Extract the (x, y) coordinate from the center of the cell holding the provided text.  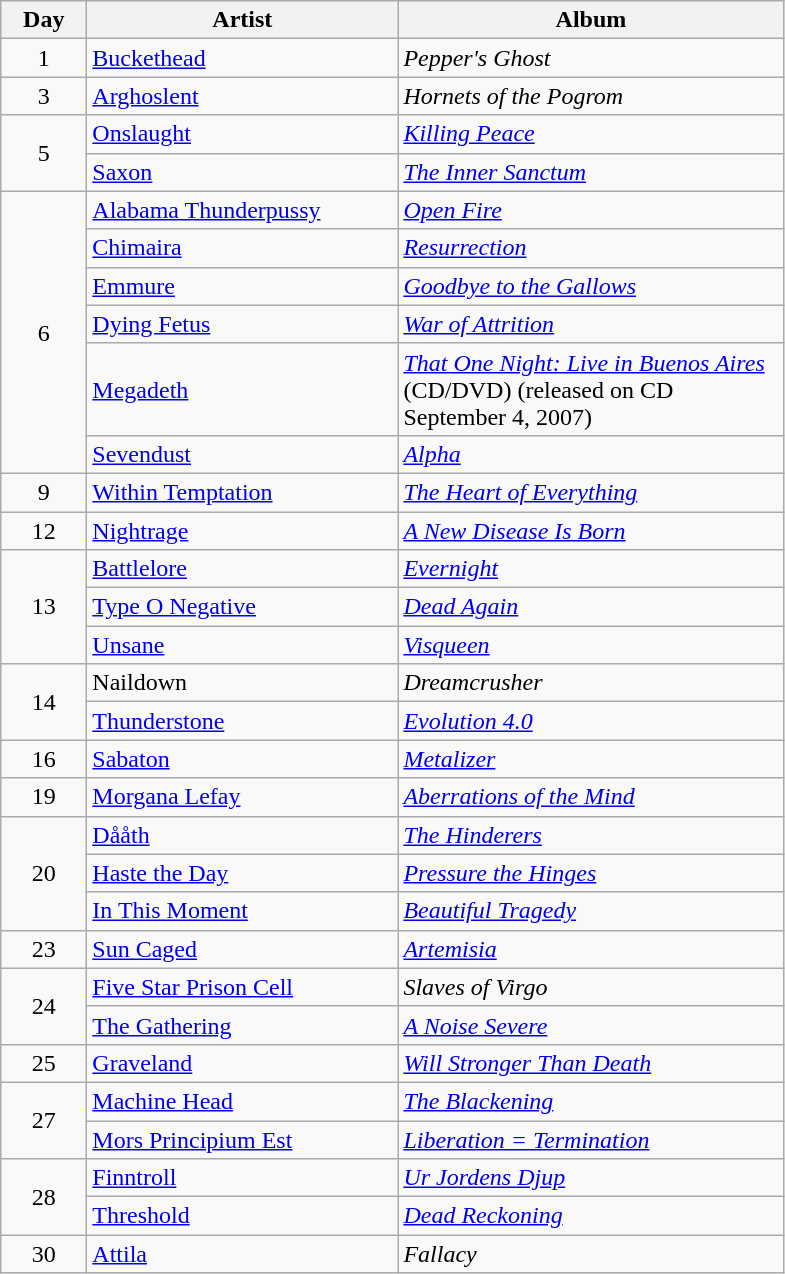
Evolution 4.0 (591, 721)
Goodbye to the Gallows (591, 286)
1 (44, 58)
3 (44, 96)
16 (44, 759)
Artist (242, 20)
Ur Jordens Djup (591, 1178)
The Heart of Everything (591, 492)
Emmure (242, 286)
Saxon (242, 172)
9 (44, 492)
Dååth (242, 835)
The Blackening (591, 1101)
Evernight (591, 569)
Five Star Prison Cell (242, 987)
Finntroll (242, 1178)
28 (44, 1197)
Unsane (242, 645)
Nightrage (242, 531)
Metalizer (591, 759)
Dead Again (591, 607)
War of Attrition (591, 324)
Dead Reckoning (591, 1216)
Morgana Lefay (242, 797)
Fallacy (591, 1254)
Aberrations of the Mind (591, 797)
Hornets of the Pogrom (591, 96)
The Inner Sanctum (591, 172)
Battlelore (242, 569)
27 (44, 1120)
Sun Caged (242, 949)
A Noise Severe (591, 1025)
Machine Head (242, 1101)
24 (44, 1006)
Dying Fetus (242, 324)
Alabama Thunderpussy (242, 210)
Haste the Day (242, 873)
Attila (242, 1254)
23 (44, 949)
Within Temptation (242, 492)
Graveland (242, 1063)
Open Fire (591, 210)
Dreamcrusher (591, 683)
A New Disease Is Born (591, 531)
25 (44, 1063)
Thunderstone (242, 721)
Resurrection (591, 248)
Arghoslent (242, 96)
Mors Principium Est (242, 1139)
Onslaught (242, 134)
Liberation = Termination (591, 1139)
Naildown (242, 683)
30 (44, 1254)
Beautiful Tragedy (591, 911)
20 (44, 873)
Chimaira (242, 248)
The Gathering (242, 1025)
Pressure the Hinges (591, 873)
That One Night: Live in Buenos Aires (CD/DVD) (released on CD September 4, 2007) (591, 389)
Type O Negative (242, 607)
Artemisia (591, 949)
The Hinderers (591, 835)
5 (44, 153)
19 (44, 797)
6 (44, 332)
Day (44, 20)
Album (591, 20)
Alpha (591, 454)
Threshold (242, 1216)
14 (44, 702)
Buckethead (242, 58)
Sabaton (242, 759)
In This Moment (242, 911)
Pepper's Ghost (591, 58)
Visqueen (591, 645)
Will Stronger Than Death (591, 1063)
Megadeth (242, 389)
Killing Peace (591, 134)
Sevendust (242, 454)
Slaves of Virgo (591, 987)
13 (44, 607)
12 (44, 531)
